Detect which cell encompasses the target text, then output its [X, Y] center coordinate. 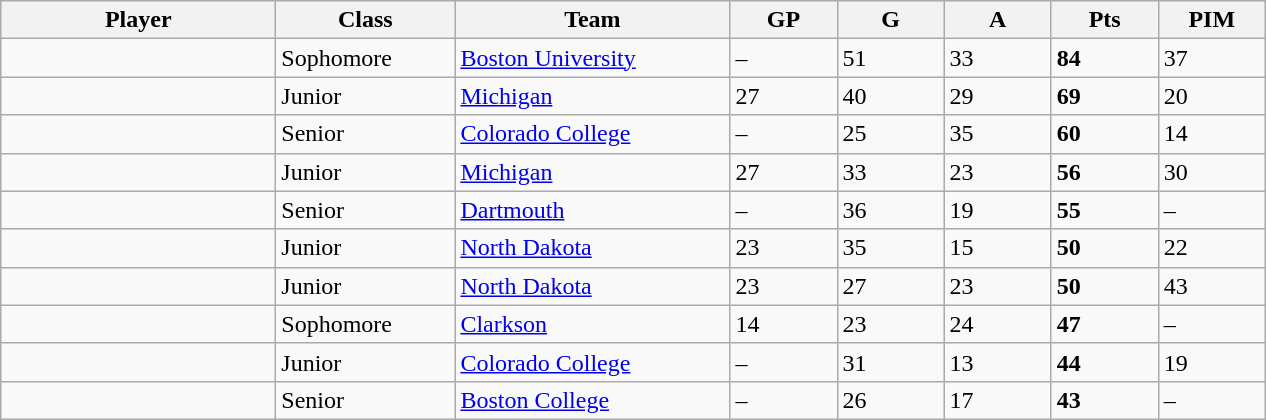
22 [1212, 248]
56 [1104, 172]
20 [1212, 96]
PIM [1212, 20]
G [890, 20]
29 [998, 96]
31 [890, 362]
44 [1104, 362]
37 [1212, 58]
Clarkson [592, 324]
26 [890, 400]
24 [998, 324]
60 [1104, 134]
15 [998, 248]
13 [998, 362]
Dartmouth [592, 210]
84 [1104, 58]
Boston University [592, 58]
A [998, 20]
Player [138, 20]
69 [1104, 96]
47 [1104, 324]
GP [784, 20]
Boston College [592, 400]
36 [890, 210]
17 [998, 400]
51 [890, 58]
40 [890, 96]
30 [1212, 172]
Pts [1104, 20]
Class [366, 20]
Team [592, 20]
55 [1104, 210]
25 [890, 134]
